From the cell containing the given text, extract its center point as [x, y] coordinate. 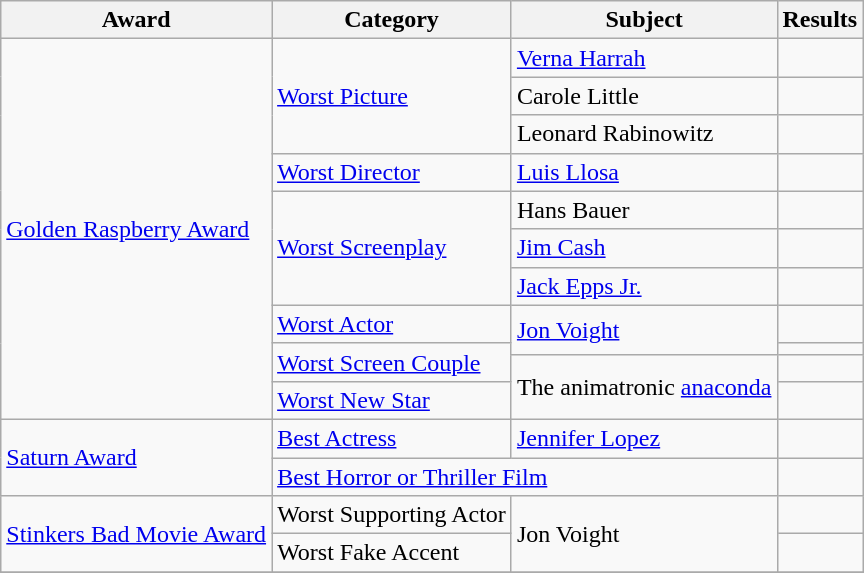
Worst Director [392, 172]
Saturn Award [136, 457]
The animatronic anaconda [644, 386]
Subject [644, 20]
Luis Llosa [644, 172]
Award [136, 20]
Carole Little [644, 96]
Best Horror or Thriller Film [524, 477]
Best Actress [392, 438]
Verna Harrah [644, 58]
Worst Fake Accent [392, 553]
Leonard Rabinowitz [644, 134]
Jennifer Lopez [644, 438]
Worst New Star [392, 400]
Worst Supporting Actor [392, 515]
Results [820, 20]
Category [392, 20]
Stinkers Bad Movie Award [136, 534]
Golden Raspberry Award [136, 230]
Worst Picture [392, 96]
Jack Epps Jr. [644, 286]
Worst Screenplay [392, 248]
Worst Screen Couple [392, 362]
Worst Actor [392, 324]
Jim Cash [644, 248]
Hans Bauer [644, 210]
